Detect which cell encompasses the target text, then output its (x, y) center coordinate. 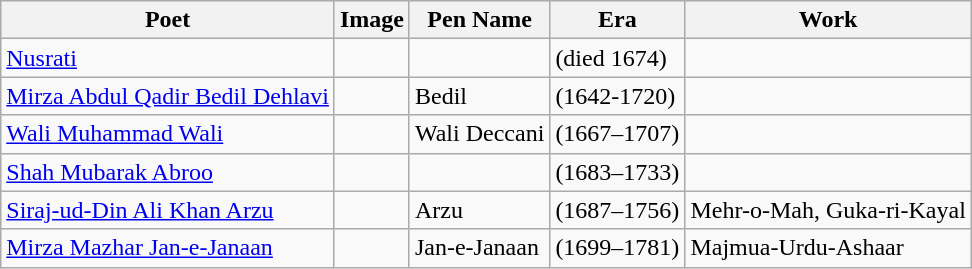
Majmua-Urdu-Ashaar (828, 248)
Poet (168, 20)
Siraj-ud-Din Ali Khan Arzu (168, 210)
Shah Mubarak Abroo (168, 172)
(1642-1720) (618, 96)
Wali Muhammad Wali (168, 134)
(died 1674) (618, 58)
Bedil (479, 96)
Work (828, 20)
Mehr-o-Mah, Guka-ri-Kayal (828, 210)
Jan-e-Janaan (479, 248)
Image (372, 20)
Arzu (479, 210)
(1699–1781) (618, 248)
Wali Deccani (479, 134)
Pen Name (479, 20)
(1667–1707) (618, 134)
Nusrati (168, 58)
(1687–1756) (618, 210)
Mirza Abdul Qadir Bedil Dehlavi (168, 96)
(1683–1733) (618, 172)
Mirza Mazhar Jan-e-Janaan (168, 248)
Era (618, 20)
